Locate the cell with the specified text and output its (X, Y) center coordinate. 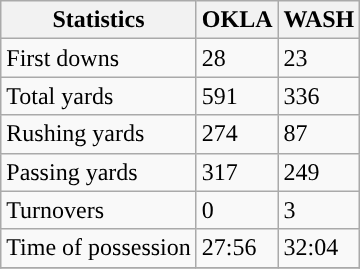
Time of possession (99, 248)
317 (237, 172)
Rushing yards (99, 134)
336 (319, 96)
274 (237, 134)
WASH (319, 20)
OKLA (237, 20)
0 (237, 210)
Statistics (99, 20)
32:04 (319, 248)
249 (319, 172)
First downs (99, 58)
87 (319, 134)
Turnovers (99, 210)
27:56 (237, 248)
Total yards (99, 96)
23 (319, 58)
28 (237, 58)
3 (319, 210)
Passing yards (99, 172)
591 (237, 96)
